Locate the cell with the specified text and output its (x, y) center coordinate. 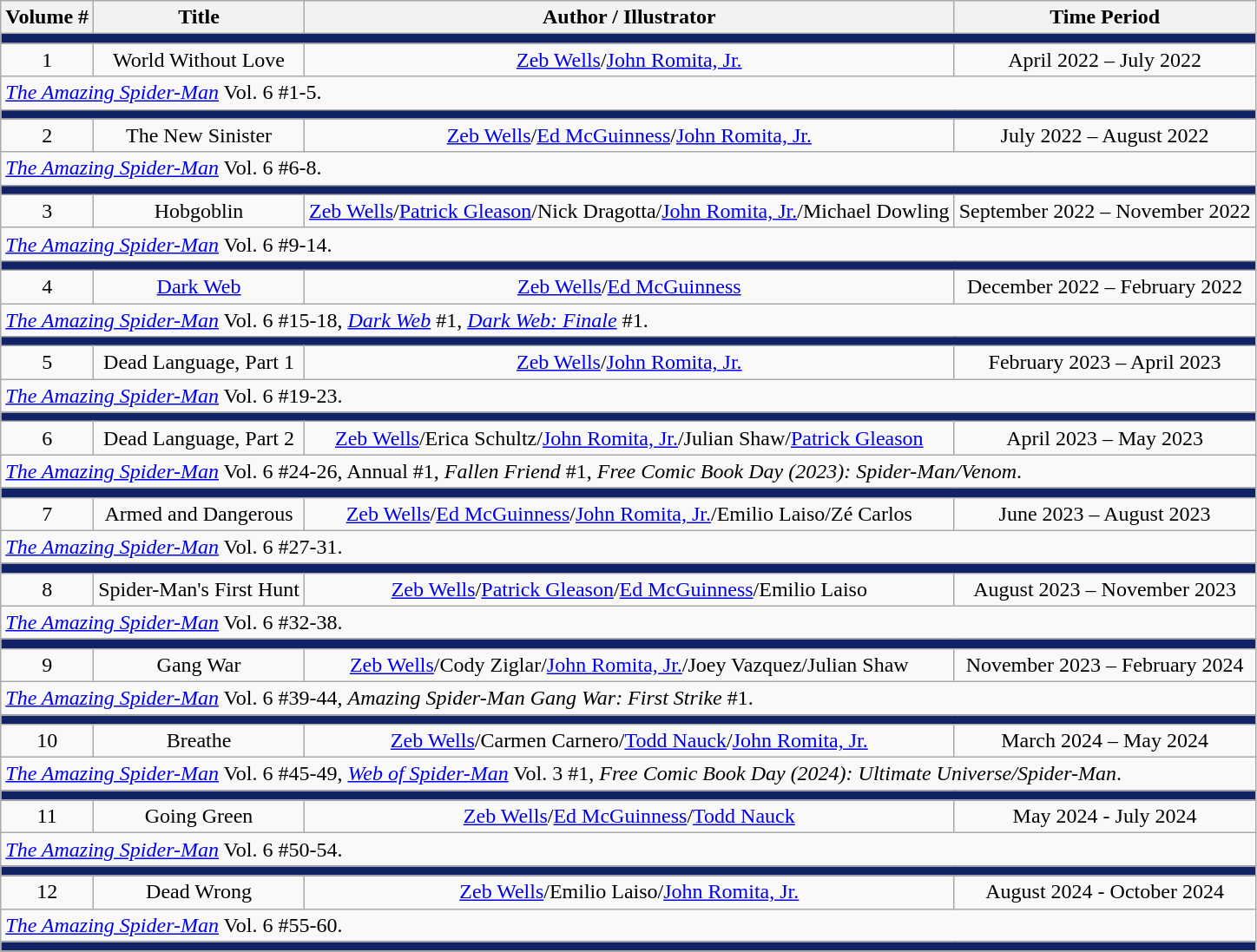
The Amazing Spider-Man Vol. 6 #1-5. (628, 93)
Going Green (200, 817)
The Amazing Spider-Man Vol. 6 #27-31. (628, 547)
9 (47, 665)
8 (47, 589)
December 2022 – February 2022 (1104, 286)
Title (200, 17)
Gang War (200, 665)
The Amazing Spider-Man Vol. 6 #19-23. (628, 396)
3 (47, 211)
The Amazing Spider-Man Vol. 6 #9-14. (628, 244)
Dead Language, Part 1 (200, 363)
The Amazing Spider-Man Vol. 6 #39-44, Amazing Spider-Man Gang War: First Strike #1. (628, 698)
The Amazing Spider-Man Vol. 6 #15-18, Dark Web #1, Dark Web: Finale #1. (628, 320)
Dark Web (200, 286)
World Without Love (200, 60)
7 (47, 514)
August 2024 - October 2024 (1104, 892)
The New Sinister (200, 135)
Author / Illustrator (630, 17)
April 2023 – May 2023 (1104, 438)
Hobgoblin (200, 211)
5 (47, 363)
4 (47, 286)
November 2023 – February 2024 (1104, 665)
Zeb Wells/Carmen Carnero/Todd Nauck/John Romita, Jr. (630, 741)
Spider-Man's First Hunt (200, 589)
Zeb Wells/Ed McGuinness/Todd Nauck (630, 817)
Zeb Wells/Cody Ziglar/John Romita, Jr./Joey Vazquez/Julian Shaw (630, 665)
Armed and Dangerous (200, 514)
12 (47, 892)
Volume # (47, 17)
1 (47, 60)
Dead Wrong (200, 892)
August 2023 – November 2023 (1104, 589)
The Amazing Spider-Man Vol. 6 #24-26, Annual #1, Fallen Friend #1, Free Comic Book Day (2023): Spider-Man/Venom. (628, 471)
June 2023 – August 2023 (1104, 514)
The Amazing Spider-Man Vol. 6 #32-38. (628, 622)
Zeb Wells/Erica Schultz/John Romita, Jr./Julian Shaw/Patrick Gleason (630, 438)
Zeb Wells/Ed McGuinness/John Romita, Jr./Emilio Laiso/Zé Carlos (630, 514)
Zeb Wells/Ed McGuinness/John Romita, Jr. (630, 135)
Breathe (200, 741)
February 2023 – April 2023 (1104, 363)
The Amazing Spider-Man Vol. 6 #6-8. (628, 168)
The Amazing Spider-Man Vol. 6 #50-54. (628, 850)
6 (47, 438)
Time Period (1104, 17)
10 (47, 741)
11 (47, 817)
The Amazing Spider-Man Vol. 6 #55-60. (628, 925)
Zeb Wells/Emilio Laiso/John Romita, Jr. (630, 892)
2 (47, 135)
March 2024 – May 2024 (1104, 741)
The Amazing Spider-Man Vol. 6 #45-49, Web of Spider-Man Vol. 3 #1, Free Comic Book Day (2024): Ultimate Universe/Spider-Man. (628, 774)
Zeb Wells/Patrick Gleason/Nick Dragotta/John Romita, Jr./Michael Dowling (630, 211)
July 2022 – August 2022 (1104, 135)
Dead Language, Part 2 (200, 438)
Zeb Wells/Patrick Gleason/Ed McGuinness/Emilio Laiso (630, 589)
May 2024 - July 2024 (1104, 817)
Zeb Wells/Ed McGuinness (630, 286)
September 2022 – November 2022 (1104, 211)
April 2022 – July 2022 (1104, 60)
